Find where the given text appears and provide that cell's center as (X, Y) coordinate. 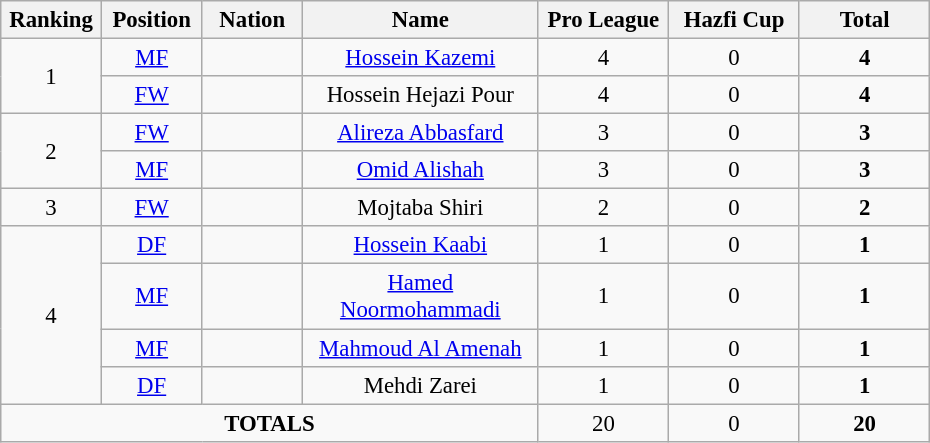
Omid Alishah (421, 170)
Mojtaba Shiri (421, 208)
Total (864, 20)
Hamed Noormohammadi (421, 296)
Alireza Abbasfard (421, 133)
Name (421, 20)
Position (152, 20)
Mehdi Zarei (421, 385)
Nation (252, 20)
Hossein Kaabi (421, 245)
Hossein Hejazi Pour (421, 95)
Mahmoud Al Amenah (421, 348)
Ranking (52, 20)
Hazfi Cup (734, 20)
Hossein Kazemi (421, 58)
Pro League (604, 20)
TOTALS (270, 423)
